Return (X, Y) of the center of cell containing provided text 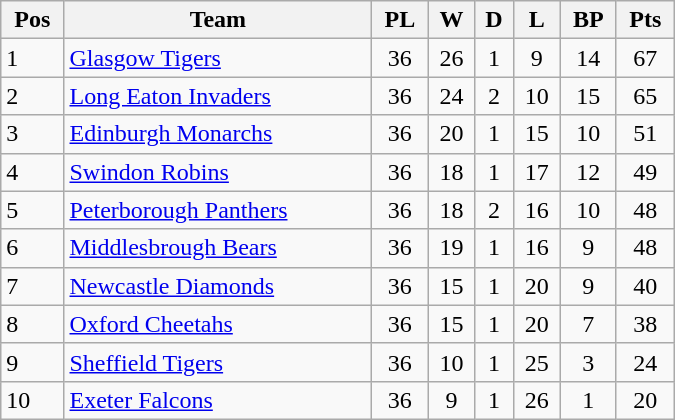
51 (645, 134)
Peterborough Panthers (218, 210)
Oxford Cheetahs (218, 324)
67 (645, 58)
W (452, 20)
Sheffield Tigers (218, 362)
6 (32, 248)
L (536, 20)
Edinburgh Monarchs (218, 134)
Middlesbrough Bears (218, 248)
Pos (32, 20)
49 (645, 172)
40 (645, 286)
14 (588, 58)
19 (452, 248)
Glasgow Tigers (218, 58)
12 (588, 172)
Exeter Falcons (218, 400)
D (494, 20)
Newcastle Diamonds (218, 286)
38 (645, 324)
Pts (645, 20)
65 (645, 96)
BP (588, 20)
8 (32, 324)
Swindon Robins (218, 172)
PL (400, 20)
17 (536, 172)
Long Eaton Invaders (218, 96)
5 (32, 210)
25 (536, 362)
4 (32, 172)
Team (218, 20)
